Identify which cell holds the provided text, then report its [X, Y] central coordinate. 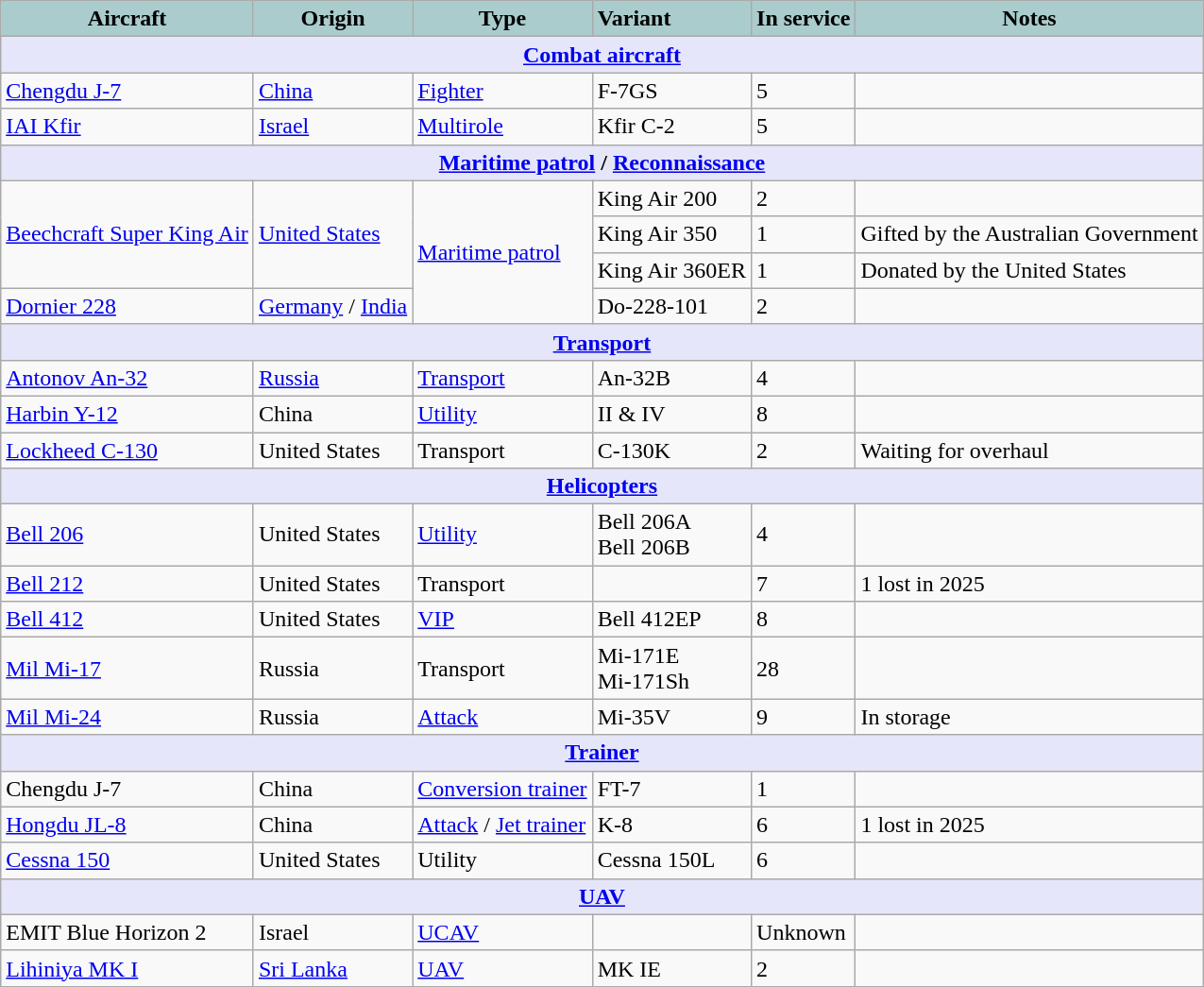
Notes [1029, 19]
Attack [502, 717]
Gifted by the Australian Government [1029, 234]
Bell 412 [127, 620]
Bell 206 [127, 535]
Combat aircraft [602, 55]
Cessna 150 [127, 860]
UCAV [502, 932]
7 [804, 584]
Waiting for overhaul [1029, 451]
Fighter [502, 91]
Mi-35V [671, 717]
Type [502, 19]
IAI Kfir [127, 127]
Variant [671, 19]
King Air 200 [671, 198]
Aircraft [127, 19]
Germany / India [332, 306]
Beechcraft Super King Air [127, 234]
Kfir C-2 [671, 127]
An-32B [671, 378]
Trainer [602, 753]
K-8 [671, 825]
Mil Mi-17 [127, 669]
Donated by the United States [1029, 270]
Helicopters [602, 486]
Antonov An-32 [127, 378]
Bell 212 [127, 584]
C-130K [671, 451]
Sri Lanka [332, 968]
Maritime patrol / Reconnaissance [602, 162]
Dornier 228 [127, 306]
Bell 206ABell 206B [671, 535]
VIP [502, 620]
Mil Mi-24 [127, 717]
King Air 360ER [671, 270]
Attack / Jet trainer [502, 825]
Lockheed C-130 [127, 451]
II & IV [671, 414]
King Air 350 [671, 234]
Origin [332, 19]
F-7GS [671, 91]
In service [804, 19]
Harbin Y-12 [127, 414]
Cessna 150L [671, 860]
Bell 412EP [671, 620]
EMIT Blue Horizon 2 [127, 932]
Hongdu JL-8 [127, 825]
Unknown [804, 932]
MK IE [671, 968]
In storage [1029, 717]
Do-228-101 [671, 306]
28 [804, 669]
9 [804, 717]
Lihiniya MK I [127, 968]
Conversion trainer [502, 789]
Multirole [502, 127]
FT-7 [671, 789]
Mi-171EMi-171Sh [671, 669]
Maritime patrol [502, 252]
